From the cell containing the given text, extract its center point as [X, Y] coordinate. 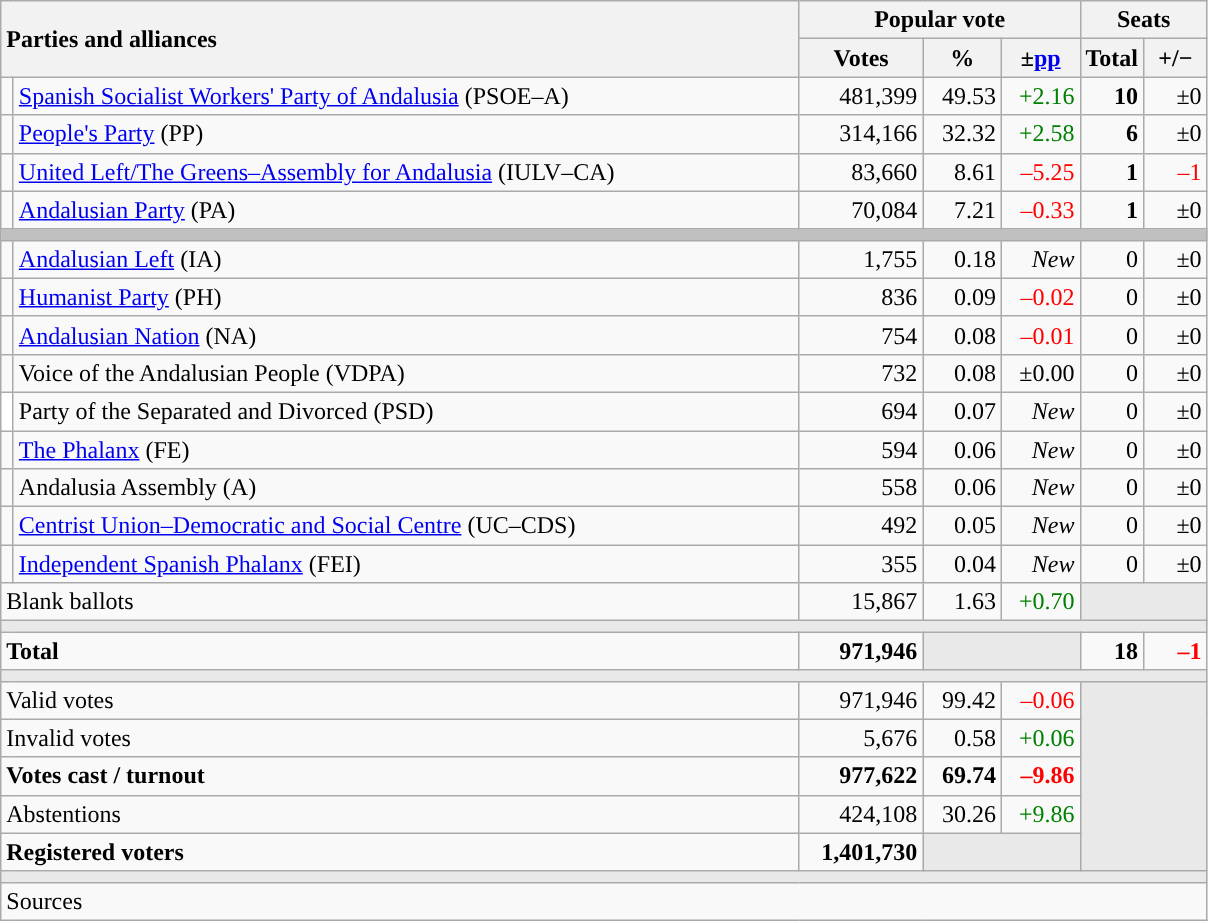
69.74 [962, 776]
594 [861, 449]
Voice of the Andalusian People (VDPA) [406, 373]
Sources [604, 901]
Andalusian Nation (NA) [406, 335]
99.42 [962, 700]
70,084 [861, 210]
314,166 [861, 134]
1.63 [962, 602]
1,401,730 [861, 852]
Independent Spanish Phalanx (FEI) [406, 564]
Spanish Socialist Workers' Party of Andalusia (PSOE–A) [406, 96]
Andalusian Left (IA) [406, 259]
0.58 [962, 738]
83,660 [861, 172]
30.26 [962, 814]
0.09 [962, 297]
Votes cast / turnout [400, 776]
±pp [1040, 58]
+0.06 [1040, 738]
Abstentions [400, 814]
People's Party (PP) [406, 134]
7.21 [962, 210]
+2.16 [1040, 96]
+9.86 [1040, 814]
+0.70 [1040, 602]
5,676 [861, 738]
694 [861, 411]
8.61 [962, 172]
10 [1112, 96]
Humanist Party (PH) [406, 297]
1,755 [861, 259]
Invalid votes [400, 738]
0.18 [962, 259]
–0.33 [1040, 210]
–0.06 [1040, 700]
–5.25 [1040, 172]
Seats [1144, 20]
Andalusia Assembly (A) [406, 488]
+2.58 [1040, 134]
32.32 [962, 134]
754 [861, 335]
18 [1112, 651]
558 [861, 488]
Parties and alliances [400, 39]
Valid votes [400, 700]
0.04 [962, 564]
49.53 [962, 96]
355 [861, 564]
Registered voters [400, 852]
977,622 [861, 776]
492 [861, 526]
424,108 [861, 814]
836 [861, 297]
Party of the Separated and Divorced (PSD) [406, 411]
0.07 [962, 411]
Blank ballots [400, 602]
United Left/The Greens–Assembly for Andalusia (IULV–CA) [406, 172]
0.05 [962, 526]
Popular vote [940, 20]
15,867 [861, 602]
6 [1112, 134]
±0.00 [1040, 373]
% [962, 58]
481,399 [861, 96]
+/− [1176, 58]
Andalusian Party (PA) [406, 210]
732 [861, 373]
The Phalanx (FE) [406, 449]
Votes [861, 58]
Centrist Union–Democratic and Social Centre (UC–CDS) [406, 526]
–9.86 [1040, 776]
–0.02 [1040, 297]
–0.01 [1040, 335]
